Detect which cell encompasses the target text, then output its (x, y) center coordinate. 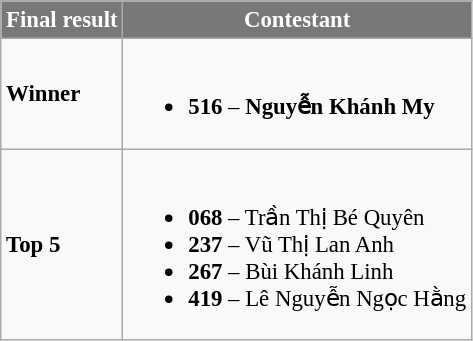
Contestant (297, 20)
516 – Nguyễn Khánh My (297, 94)
Winner (62, 94)
Final result (62, 20)
Top 5 (62, 244)
068 – Trần Thị Bé Quyên237 – Vũ Thị Lan Anh267 – Bùi Khánh Linh419 – Lê Nguyễn Ngọc Hằng (297, 244)
